From the cell containing the given text, extract its center point as [X, Y] coordinate. 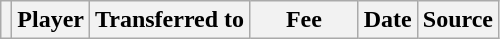
Source [458, 20]
Fee [304, 20]
Player [51, 20]
Date [388, 20]
Transferred to [170, 20]
